Extract the [x, y] coordinate from the center of the cell holding the provided text.  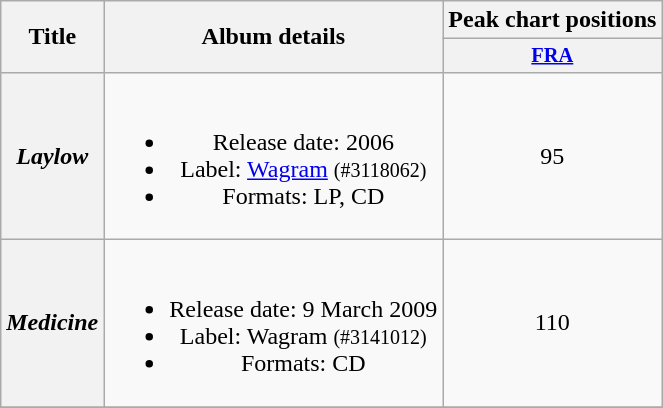
Release date: 2006Label: Wagram (#3118062)Formats: LP, CD [274, 156]
FRA [552, 56]
Laylow [52, 156]
Album details [274, 37]
Medicine [52, 324]
Title [52, 37]
Release date: 9 March 2009Label: Wagram (#3141012)Formats: CD [274, 324]
110 [552, 324]
95 [552, 156]
Peak chart positions [552, 20]
